Output the [x, y] coordinate of the center of the cell containing the given text.  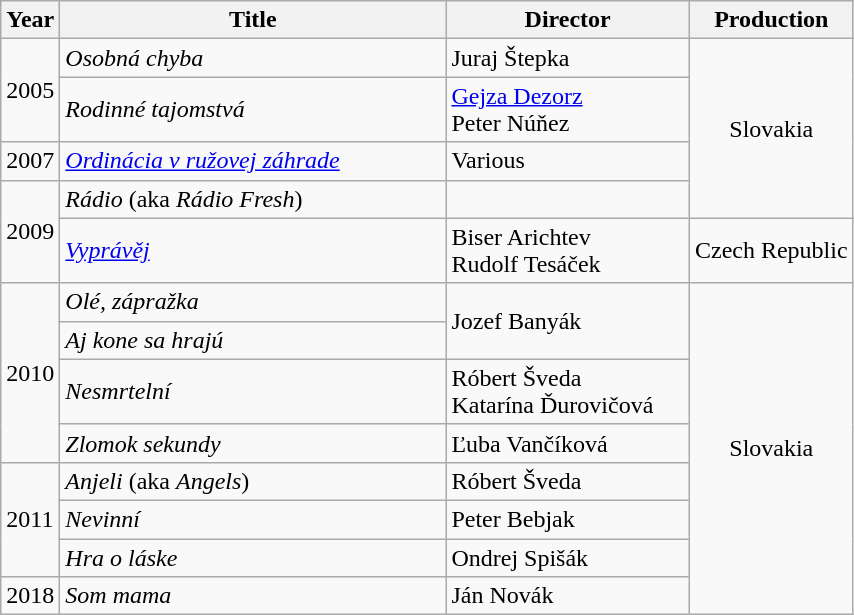
Juraj Štepka [568, 58]
Director [568, 20]
Vyprávěj [253, 250]
Nesmrtelní [253, 392]
Anjeli (aka Angels) [253, 481]
Production [771, 20]
Jozef Banyák [568, 321]
Hra o láske [253, 557]
Various [568, 161]
2011 [30, 519]
Olé, zápražka [253, 302]
Ondrej Spišák [568, 557]
2007 [30, 161]
2005 [30, 90]
Title [253, 20]
Ján Novák [568, 596]
Róbert Šveda [568, 481]
Róbert Šveda Katarína Ďurovičová [568, 392]
Year [30, 20]
Ľuba Vančíková [568, 443]
Czech Republic [771, 250]
Zlomok sekundy [253, 443]
Rodinné tajomstvá [253, 110]
Aj kone sa hrajú [253, 340]
Gejza Dezorz Peter Núňez [568, 110]
Ordinácia v ružovej záhrade [253, 161]
2018 [30, 596]
Som mama [253, 596]
2010 [30, 372]
Peter Bebjak [568, 519]
2009 [30, 232]
Nevinní [253, 519]
Biser Arichtev Rudolf Tesáček [568, 250]
Rádio (aka Rádio Fresh) [253, 199]
Osobná chyba [253, 58]
